Provide the (X, Y) coordinate of the cell's center where the given text is located.  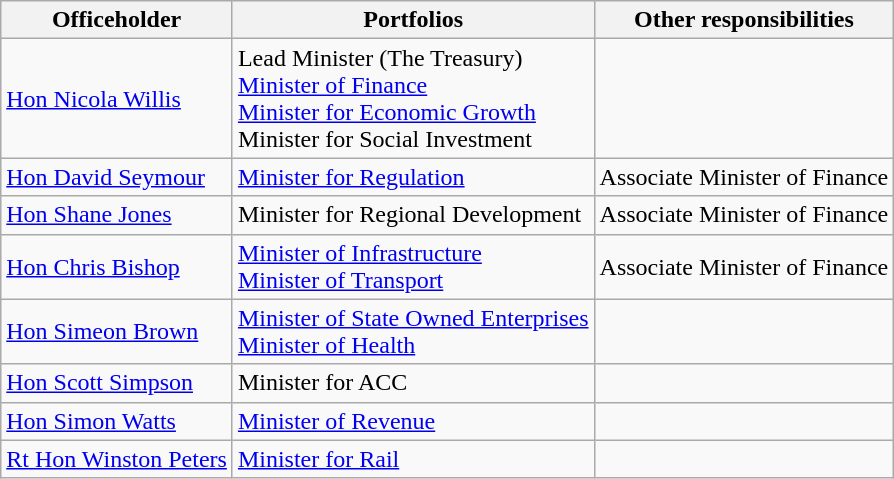
Other responsibilities (744, 20)
Minister of InfrastructureMinister of Transport (413, 266)
Minister for Rail (413, 459)
Minister for Regulation (413, 177)
Portfolios (413, 20)
Minister of Revenue (413, 421)
Rt Hon Winston Peters (117, 459)
Minister for ACC (413, 383)
Hon Shane Jones (117, 215)
Lead Minister (The Treasury)Minister of FinanceMinister for Economic GrowthMinister for Social Investment (413, 98)
Hon David Seymour (117, 177)
Hon Simon Watts (117, 421)
Hon Scott Simpson (117, 383)
Hon Nicola Willis (117, 98)
Hon Chris Bishop (117, 266)
Minister for Regional Development (413, 215)
Officeholder (117, 20)
Hon Simeon Brown (117, 332)
Minister of State Owned EnterprisesMinister of Health (413, 332)
